Return [x, y] of the center of cell containing provided text 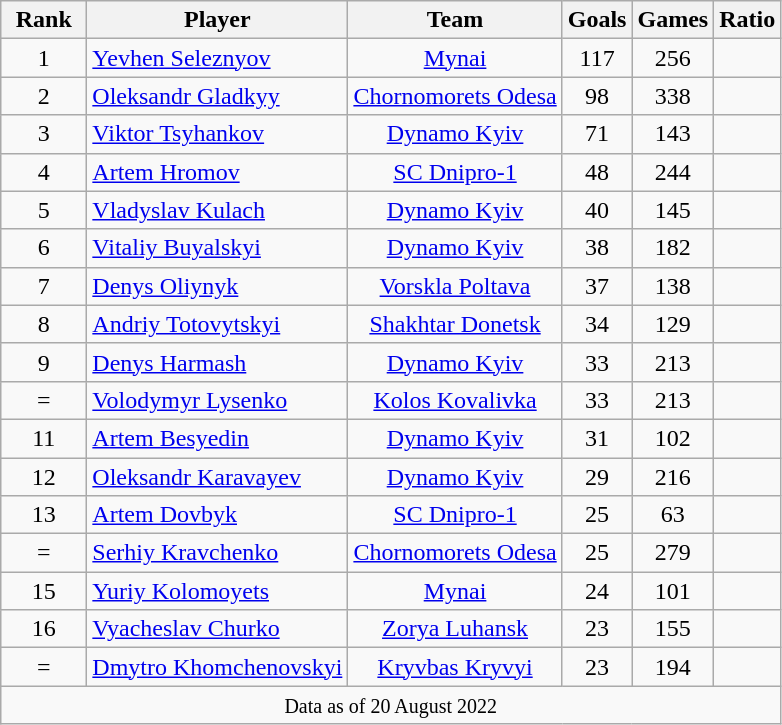
37 [597, 286]
5 [44, 210]
2 [44, 96]
3 [44, 134]
8 [44, 324]
256 [673, 58]
24 [597, 591]
194 [673, 667]
244 [673, 172]
Artem Dovbyk [218, 515]
102 [673, 438]
Vorskla Poltava [455, 286]
Team [455, 20]
101 [673, 591]
Artem Besyedin [218, 438]
Goals [597, 20]
11 [44, 438]
Volodymyr Lysenko [218, 400]
12 [44, 477]
117 [597, 58]
13 [44, 515]
63 [673, 515]
143 [673, 134]
29 [597, 477]
Oleksandr Karavayev [218, 477]
129 [673, 324]
Kolos Kovalivka [455, 400]
6 [44, 248]
34 [597, 324]
Zorya Luhansk [455, 629]
Serhiy Kravchenko [218, 553]
279 [673, 553]
7 [44, 286]
338 [673, 96]
Yevhen Seleznyov [218, 58]
Player [218, 20]
Denys Oliynyk [218, 286]
Games [673, 20]
216 [673, 477]
Data as of 20 August 2022 [391, 705]
155 [673, 629]
Denys Harmash [218, 362]
38 [597, 248]
Vyacheslav Churko [218, 629]
Andriy Totovytskyi [218, 324]
Yuriy Kolomoyets [218, 591]
Oleksandr Gladkyy [218, 96]
98 [597, 96]
138 [673, 286]
Viktor Tsyhankov [218, 134]
Vladyslav Kulach [218, 210]
31 [597, 438]
Vitaliy Buyalskyi [218, 248]
40 [597, 210]
Dmytro Khomchenovskyi [218, 667]
Kryvbas Kryvyi [455, 667]
48 [597, 172]
4 [44, 172]
145 [673, 210]
15 [44, 591]
Ratio [748, 20]
9 [44, 362]
Rank [44, 20]
1 [44, 58]
182 [673, 248]
Artem Hromov [218, 172]
71 [597, 134]
Shakhtar Donetsk [455, 324]
16 [44, 629]
